Detect which cell encompasses the target text, then output its (x, y) center coordinate. 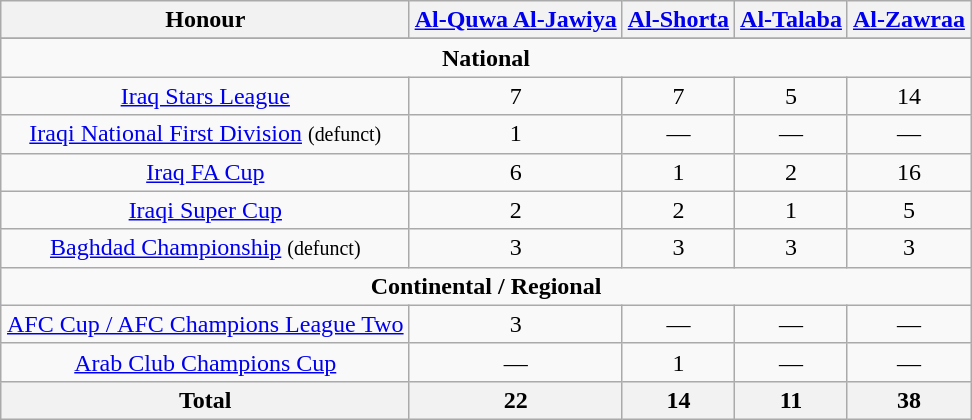
Honour (205, 20)
Al-Shorta (678, 20)
Baghdad Championship (defunct) (205, 248)
AFC Cup / AFC Champions League Two (205, 324)
Total (205, 400)
Al-Talaba (792, 20)
Iraqi Super Cup (205, 210)
Continental / Regional (486, 286)
Al-Quwa Al-Jawiya (516, 20)
Iraqi National First Division (defunct) (205, 134)
11 (792, 400)
6 (516, 172)
Al-Zawraa (908, 20)
38 (908, 400)
Arab Club Champions Cup (205, 362)
16 (908, 172)
Iraq Stars League (205, 96)
Iraq FA Cup (205, 172)
22 (516, 400)
National (486, 58)
